For the text-containing cell, return its midpoint in (x, y) coordinate format. 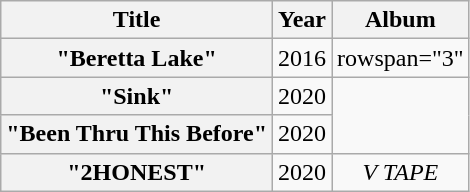
V TAPE (401, 172)
Title (137, 20)
"Beretta Lake" (137, 58)
2016 (302, 58)
rowspan="3" (401, 58)
Year (302, 20)
Album (401, 20)
"2HONEST" (137, 172)
"Sink" (137, 96)
"Been Thru This Before" (137, 134)
